Provide the [X, Y] coordinate of the cell's center where the given text is located.  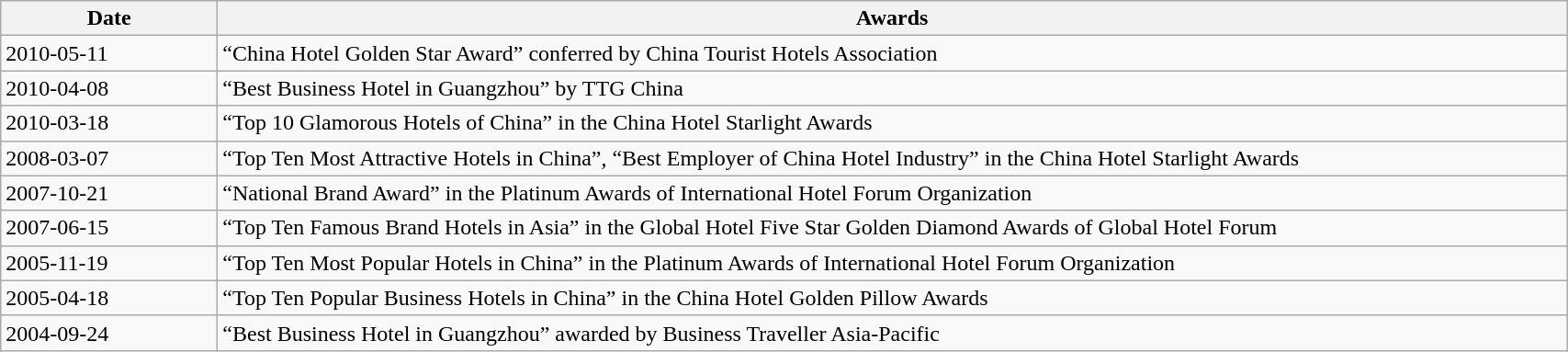
“Top 10 Glamorous Hotels of China” in the China Hotel Starlight Awards [893, 123]
“Best Business Hotel in Guangzhou” by TTG China [893, 88]
2010-05-11 [109, 53]
“Top Ten Famous Brand Hotels in Asia” in the Global Hotel Five Star Golden Diamond Awards of Global Hotel Forum [893, 228]
2010-03-18 [109, 123]
“Top Ten Most Attractive Hotels in China”, “Best Employer of China Hotel Industry” in the China Hotel Starlight Awards [893, 158]
Awards [893, 18]
“Best Business Hotel in Guangzhou” awarded by Business Traveller Asia-Pacific [893, 333]
2007-06-15 [109, 228]
2004-09-24 [109, 333]
2005-11-19 [109, 263]
“China Hotel Golden Star Award” conferred by China Tourist Hotels Association [893, 53]
“Top Ten Most Popular Hotels in China” in the Platinum Awards of International Hotel Forum Organization [893, 263]
2007-10-21 [109, 193]
2010-04-08 [109, 88]
Date [109, 18]
2005-04-18 [109, 298]
2008-03-07 [109, 158]
“National Brand Award” in the Platinum Awards of International Hotel Forum Organization [893, 193]
“Top Ten Popular Business Hotels in China” in the China Hotel Golden Pillow Awards [893, 298]
